Extract the (x, y) coordinate from the center of the cell holding the provided text.  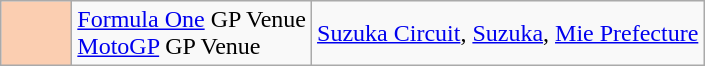
Suzuka Circuit, Suzuka, Mie Prefecture (508, 34)
Formula One GP VenueMotoGP GP Venue (192, 34)
